Pinpoint the cell where the given text exists, returning its [x, y] midpoint coordinate. 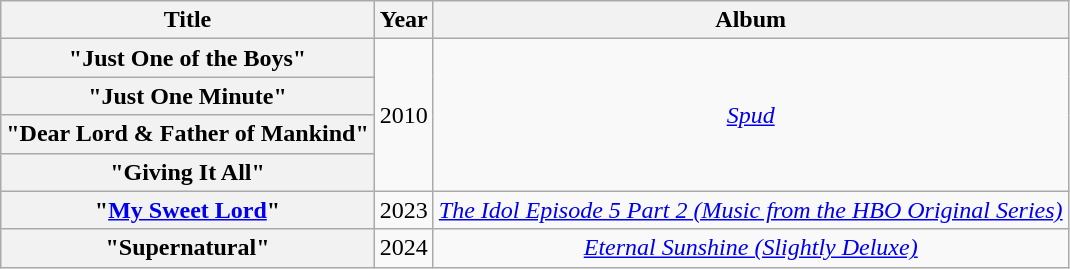
Year [404, 20]
"My Sweet Lord" [188, 210]
"Just One Minute" [188, 96]
2024 [404, 248]
Spud [750, 115]
2023 [404, 210]
"Giving It All" [188, 172]
The Idol Episode 5 Part 2 (Music from the HBO Original Series) [750, 210]
2010 [404, 115]
"Just One of the Boys" [188, 58]
"Supernatural" [188, 248]
Album [750, 20]
"Dear Lord & Father of Mankind" [188, 134]
Title [188, 20]
Eternal Sunshine (Slightly Deluxe) [750, 248]
